Scan for the cell matching the given text and deliver its [x, y] coordinate at center. 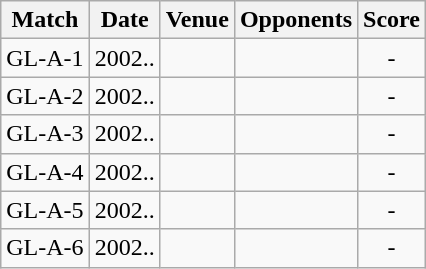
Match [45, 20]
GL-A-3 [45, 134]
GL-A-6 [45, 248]
GL-A-1 [45, 58]
GL-A-2 [45, 96]
Date [124, 20]
Opponents [296, 20]
Venue [197, 20]
GL-A-5 [45, 210]
GL-A-4 [45, 172]
Score [392, 20]
